Pinpoint the cell where the given text exists, returning its (x, y) midpoint coordinate. 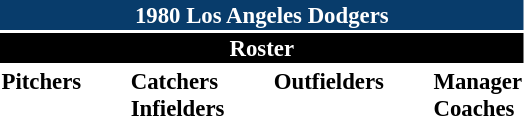
Roster (262, 48)
1980 Los Angeles Dodgers (262, 15)
